From the cell containing the given text, extract its center point as (X, Y) coordinate. 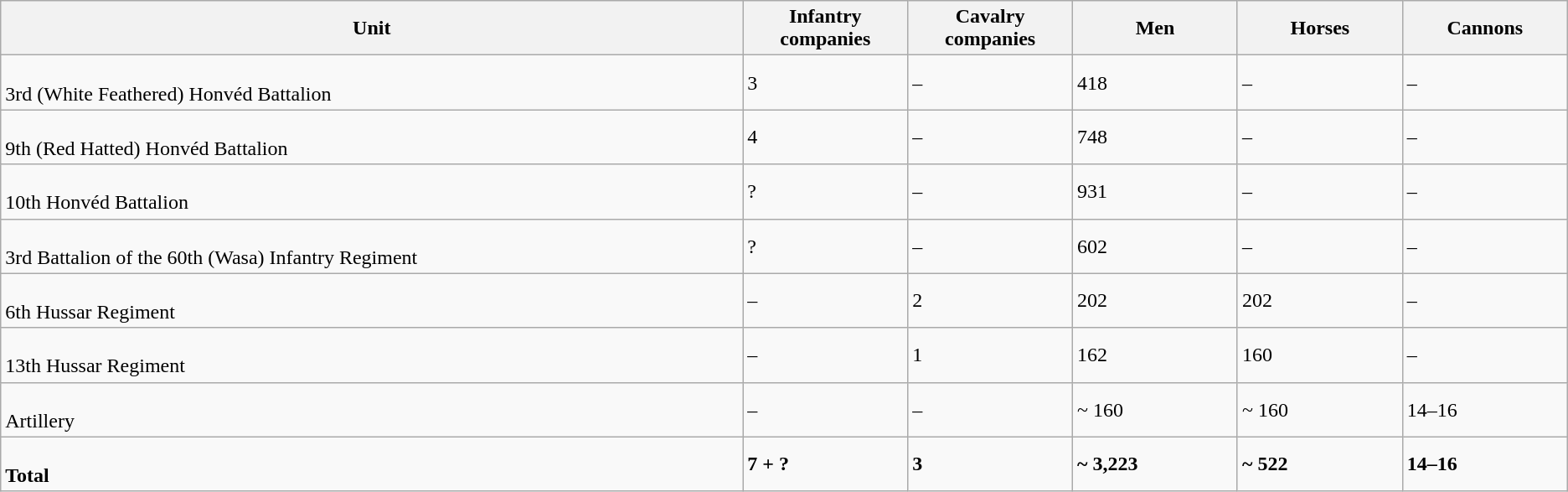
9th (Red Hatted) Honvéd Battalion (372, 137)
10th Honvéd Battalion (372, 191)
160 (1320, 355)
Artillery (372, 409)
3rd (White Feathered) Honvéd Battalion (372, 82)
Total (372, 464)
Men (1156, 28)
~ 3,223 (1156, 464)
4 (826, 137)
Cannons (1484, 28)
7 + ? (826, 464)
3rd Battalion of the 60th (Wasa) Infantry Regiment (372, 246)
748 (1156, 137)
Cavalry companies (990, 28)
1 (990, 355)
Horses (1320, 28)
602 (1156, 246)
2 (990, 300)
6th Hussar Regiment (372, 300)
162 (1156, 355)
Infantry companies (826, 28)
418 (1156, 82)
~ 522 (1320, 464)
Unit (372, 28)
13th Hussar Regiment (372, 355)
931 (1156, 191)
